Scan for the cell matching the given text and deliver its [x, y] coordinate at center. 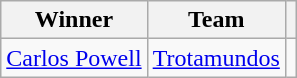
Carlos Powell [74, 58]
Trotamundos [216, 58]
Winner [74, 20]
Team [216, 20]
